Detect which cell encompasses the target text, then output its [X, Y] center coordinate. 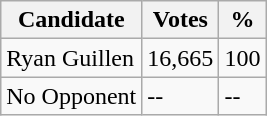
No Opponent [72, 96]
Ryan Guillen [72, 58]
Candidate [72, 20]
100 [242, 58]
16,665 [180, 58]
Votes [180, 20]
% [242, 20]
